Output the (X, Y) coordinate of the center of the cell containing the given text.  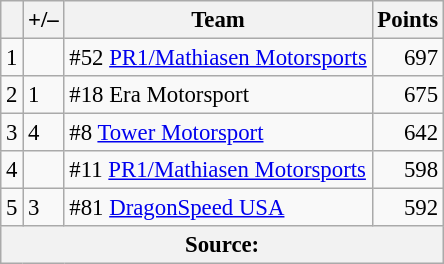
Points (408, 20)
Team (218, 20)
#52 PR1/Mathiasen Motorsports (218, 58)
#8 Tower Motorsport (218, 133)
Source: (222, 245)
675 (408, 95)
592 (408, 208)
5 (12, 208)
697 (408, 58)
#81 DragonSpeed USA (218, 208)
2 (12, 95)
598 (408, 170)
#11 PR1/Mathiasen Motorsports (218, 170)
+/– (44, 20)
642 (408, 133)
#18 Era Motorsport (218, 95)
